Output the (x, y) coordinate of the center of the cell containing the given text.  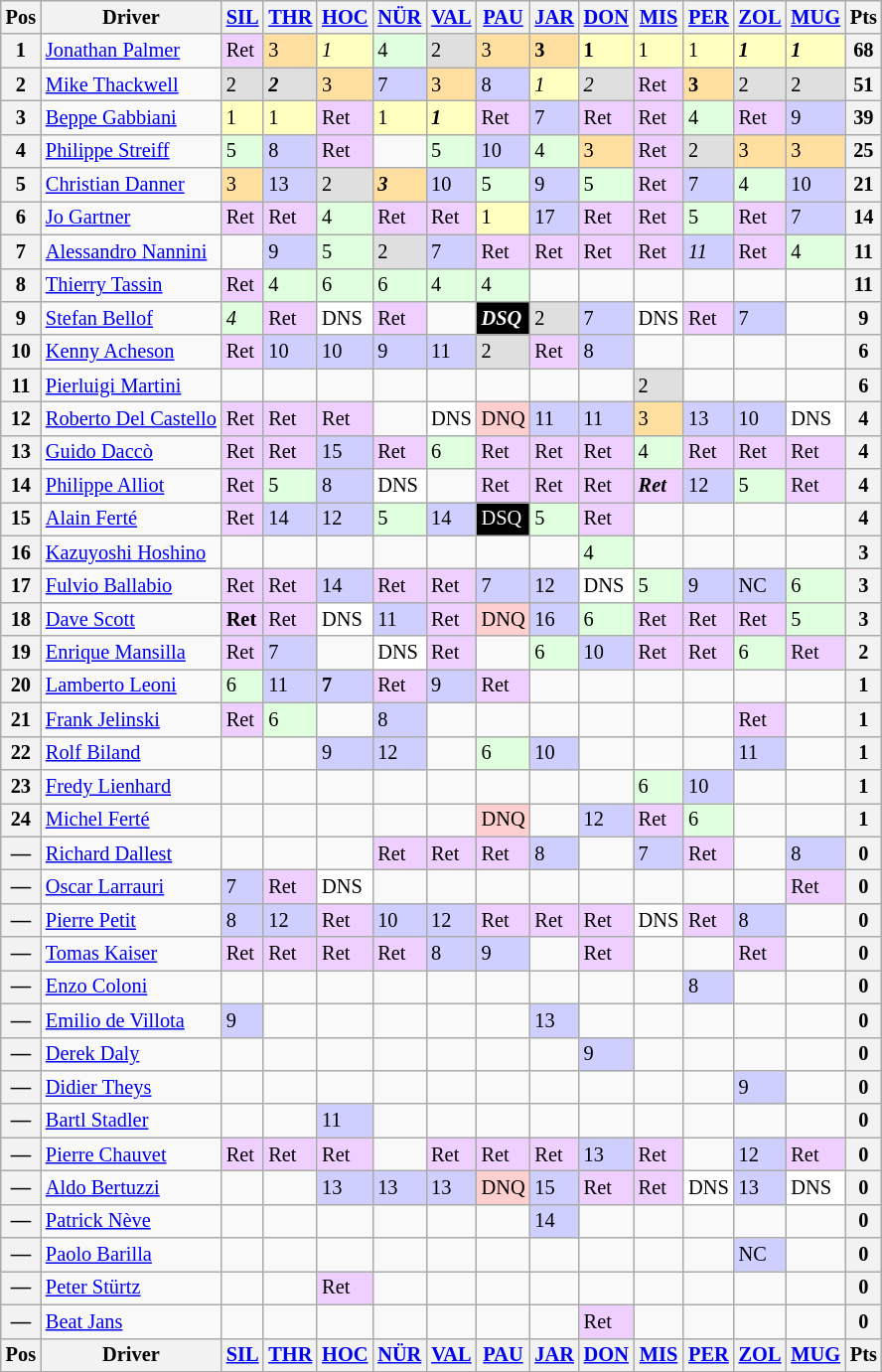
39 (864, 117)
Alain Ferté (131, 519)
51 (864, 84)
Beppe Gabbiani (131, 117)
Aldo Bertuzzi (131, 1187)
Christian Danner (131, 185)
Rolf Biland (131, 753)
Pierre Petit (131, 920)
Bartl Stadler (131, 1121)
23 (21, 786)
Lamberto Leoni (131, 686)
Fredy Lienhard (131, 786)
Enzo Coloni (131, 987)
Dave Scott (131, 619)
Patrick Nève (131, 1221)
Frank Jelinski (131, 719)
Beat Jans (131, 1321)
25 (864, 151)
Fulvio Ballabio (131, 585)
19 (21, 653)
Oscar Larrauri (131, 886)
68 (864, 51)
Jonathan Palmer (131, 51)
Jo Gartner (131, 218)
Didier Theys (131, 1087)
Stefan Bellof (131, 318)
Pierluigi Martini (131, 385)
Tomas Kaiser (131, 954)
24 (21, 820)
Philippe Alliot (131, 486)
Mike Thackwell (131, 84)
Peter Stürtz (131, 1288)
Derek Daly (131, 1054)
Kazuyoshi Hoshino (131, 552)
Emilio de Villota (131, 1020)
Alessandro Nannini (131, 251)
22 (21, 753)
Roberto Del Castello (131, 418)
Kenny Acheson (131, 352)
Paolo Barilla (131, 1255)
Guido Daccò (131, 452)
Enrique Mansilla (131, 653)
Michel Ferté (131, 820)
Richard Dallest (131, 853)
20 (21, 686)
18 (21, 619)
Thierry Tassin (131, 285)
Pierre Chauvet (131, 1154)
Philippe Streiff (131, 151)
